Return the [X, Y] coordinate for the center point of the cell that contains the specified text.  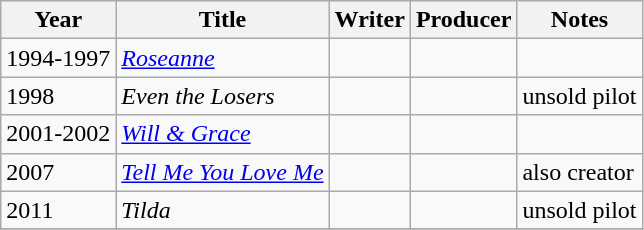
2011 [58, 210]
1994-1997 [58, 58]
Will & Grace [222, 134]
Tell Me You Love Me [222, 172]
also creator [580, 172]
Roseanne [222, 58]
Notes [580, 20]
2001-2002 [58, 134]
1998 [58, 96]
Tilda [222, 210]
Producer [464, 20]
Year [58, 20]
Writer [370, 20]
2007 [58, 172]
Even the Losers [222, 96]
Title [222, 20]
